Scan for the cell matching the given text and deliver its (X, Y) coordinate at center. 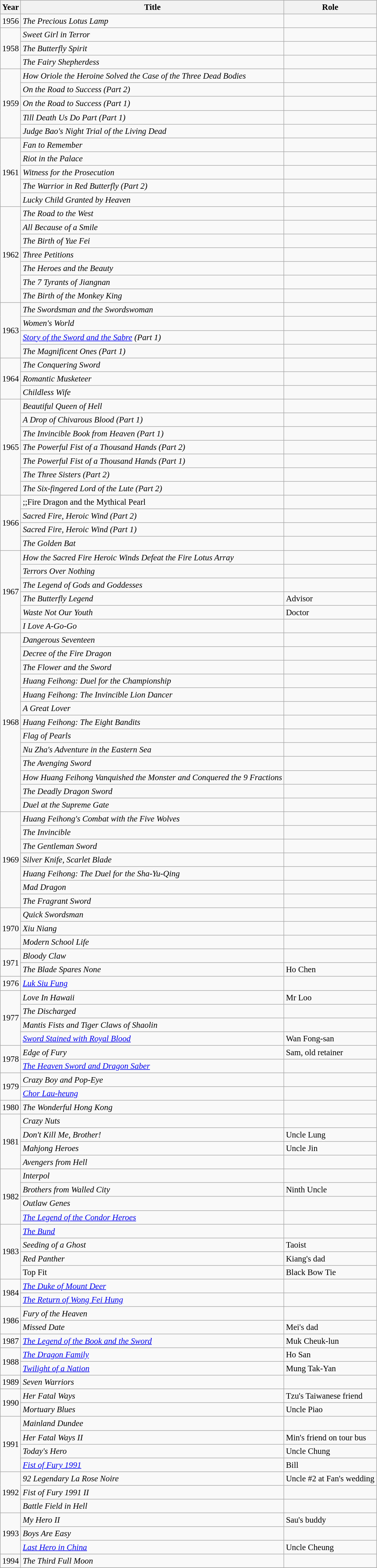
Fist of Fury 1991 II (152, 1492)
Ho San (331, 1355)
Uncle Jin (331, 1148)
Boys Are Easy (152, 1534)
;;Fire Dragon and the Mythical Pearl (152, 502)
Her Fatal Ways (152, 1396)
Sweet Girl in Terror (152, 35)
Romantic Musketeer (152, 379)
The Blade Spares None (152, 970)
Xiu Niang (152, 929)
Uncle Chung (331, 1451)
The Third Full Moon (152, 1561)
Black Bow Tie (331, 1272)
Edge of Fury (152, 1052)
The Bund (152, 1231)
I Love A-Go-Go (152, 626)
The Golden Bat (152, 544)
Outlaw Genes (152, 1204)
1964 (11, 378)
1978 (11, 1059)
Sacred Fire, Heroic Wind (Part 2) (152, 516)
Huang Feihong: The Invincible Lion Dancer (152, 695)
Tzu's Taiwanese friend (331, 1396)
Doctor (331, 612)
Mantis Fists and Tiger Claws of Shaolin (152, 1025)
Till Death Us Do Part (Part 1) (152, 117)
Crazy Nuts (152, 1121)
1983 (11, 1252)
Mahjong Heroes (152, 1148)
Sau's buddy (331, 1520)
Silver Knife, Scarlet Blade (152, 860)
The Return of Wong Fei Hung (152, 1300)
How Huang Feihong Vanquished the Monster and Conquered the 9 Fractions (152, 777)
The Warrior in Red Butterfly (Part 2) (152, 186)
Terrors Over Nothing (152, 571)
Battle Field in Hell (152, 1506)
How the Sacred Fire Heroic Winds Defeat the Fire Lotus Array (152, 557)
The Heaven Sword and Dragon Saber (152, 1066)
Witness for the Prosecution (152, 172)
The Discharged (152, 1011)
The Butterfly Spirit (152, 49)
Today's Hero (152, 1451)
Her Fatal Ways II (152, 1437)
1956 (11, 21)
Bloody Claw (152, 956)
The Magnificent Ones (Part 1) (152, 351)
1968 (11, 722)
1963 (11, 330)
Lucky Child Granted by Heaven (152, 200)
Decree of the Fire Dragon (152, 654)
Three Petitions (152, 255)
Luk Siu Fung (152, 984)
Sacred Fire, Heroic Wind (Part 1) (152, 530)
1961 (11, 172)
The Flower and the Sword (152, 667)
Taoist (331, 1245)
Mei's dad (331, 1327)
Seeding of a Ghost (152, 1245)
The 7 Tyrants of Jiangnan (152, 282)
Mr Loo (331, 997)
Don't Kill Me, Brother! (152, 1135)
The Powerful Fist of a Thousand Hands (Part 2) (152, 447)
Uncle Piao (331, 1410)
Year (11, 7)
1959 (11, 104)
The Swordsman and the Swordswoman (152, 310)
The Fairy Shepherdess (152, 62)
My Hero II (152, 1520)
A Drop of Chivarous Blood (Part 1) (152, 420)
92 Legendary La Rose Noire (152, 1478)
Quick Swordsman (152, 915)
Min's friend on tour bus (331, 1437)
The Precious Lotus Lamp (152, 21)
Modern School Life (152, 942)
Title (152, 7)
1981 (11, 1142)
1991 (11, 1444)
1989 (11, 1382)
Mung Tak-Yan (331, 1369)
The Heroes and the Beauty (152, 268)
Bill (331, 1465)
1958 (11, 48)
The Six-fingered Lord of the Lute (Part 2) (152, 489)
Flag of Pearls (152, 736)
The Legend of the Book and the Sword (152, 1341)
Uncle Lung (331, 1135)
Women's World (152, 324)
Love In Hawaii (152, 997)
The Birth of the Monkey King (152, 296)
Sam, old retainer (331, 1052)
The Wonderful Hong Kong (152, 1107)
Uncle Cheung (331, 1547)
The Avenging Sword (152, 764)
1966 (11, 523)
Riot in the Palace (152, 158)
1992 (11, 1492)
The Duke of Mount Deer (152, 1286)
1986 (11, 1320)
Mainland Dundee (152, 1424)
Interpol (152, 1176)
Role (331, 7)
1993 (11, 1533)
Fury of the Heaven (152, 1313)
Ninth Uncle (331, 1190)
The Road to the West (152, 214)
Duel at the Supreme Gate (152, 805)
Fist of Fury 1991 (152, 1465)
Muk Cheuk-lun (331, 1341)
Ho Chen (331, 970)
1982 (11, 1196)
1994 (11, 1561)
How Oriole the Heroine Solved the Case of the Three Dead Bodies (152, 76)
1984 (11, 1293)
Last Hero in China (152, 1547)
1977 (11, 1018)
Brothers from Walled City (152, 1190)
On the Road to Success (Part 2) (152, 90)
The Conquering Sword (152, 365)
Mortuary Blues (152, 1410)
Sword Stained with Royal Blood (152, 1038)
1967 (11, 592)
1971 (11, 963)
On the Road to Success (Part 1) (152, 104)
Huang Feihong: The Duel for the Sha-Yu-Qing (152, 873)
Seven Warriors (152, 1382)
Red Panther (152, 1259)
Judge Bao's Night Trial of the Living Dead (152, 131)
The Dragon Family (152, 1355)
The Birth of Yue Fei (152, 241)
1969 (11, 860)
Mad Dragon (152, 887)
Uncle #2 at Fan's wedding (331, 1478)
1979 (11, 1086)
1990 (11, 1403)
1976 (11, 984)
Dangerous Seventeen (152, 640)
Avengers from Hell (152, 1162)
Chor Lau-heung (152, 1094)
Childless Wife (152, 392)
The Butterfly Legend (152, 598)
Advisor (331, 598)
1970 (11, 928)
All Because of a Smile (152, 227)
Top Fit (152, 1272)
Huang Feihong's Combat with the Five Wolves (152, 819)
The Three Sisters (Part 2) (152, 475)
Waste Not Our Youth (152, 612)
1965 (11, 447)
The Fragrant Sword (152, 901)
Beautiful Queen of Hell (152, 406)
The Gentleman Sword (152, 846)
Twilight of a Nation (152, 1369)
1988 (11, 1361)
The Powerful Fist of a Thousand Hands (Part 1) (152, 461)
The Invincible Book from Heaven (Part 1) (152, 433)
Huang Feihong: The Eight Bandits (152, 722)
1962 (11, 255)
The Legend of Gods and Goddesses (152, 585)
1980 (11, 1107)
1987 (11, 1341)
Missed Date (152, 1327)
The Invincible (152, 832)
Nu Zha's Adventure in the Eastern Sea (152, 750)
The Deadly Dragon Sword (152, 791)
Wan Fong-san (331, 1038)
Crazy Boy and Pop-Eye (152, 1080)
Kiang's dad (331, 1259)
Huang Feihong: Duel for the Championship (152, 681)
Fan to Remember (152, 145)
Story of the Sword and the Sabre (Part 1) (152, 337)
A Great Lover (152, 708)
The Legend of the Condor Heroes (152, 1217)
